From the cell containing the given text, extract its center point as (x, y) coordinate. 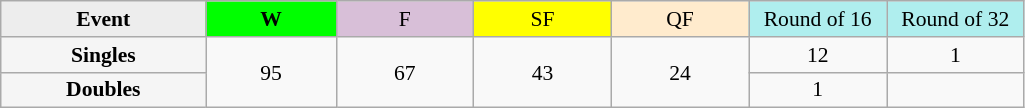
12 (818, 55)
Round of 16 (818, 19)
24 (680, 72)
Round of 32 (955, 19)
67 (405, 72)
QF (680, 19)
Singles (104, 55)
F (405, 19)
43 (543, 72)
Doubles (104, 90)
95 (271, 72)
Event (104, 19)
W (271, 19)
SF (543, 19)
